Return (x, y) of the center of cell containing provided text 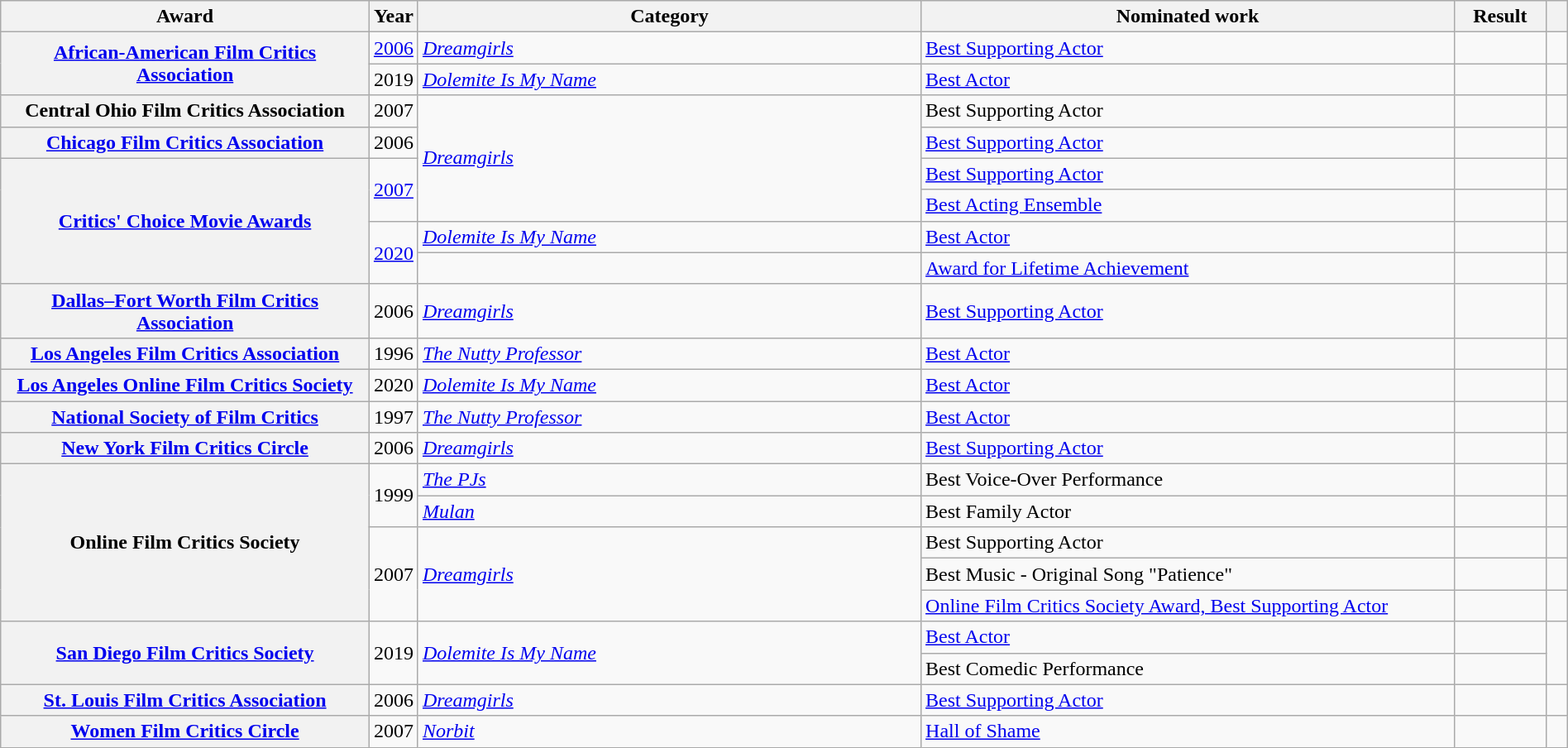
Best Music - Original Song "Patience" (1188, 574)
New York Film Critics Circle (185, 448)
Central Ohio Film Critics Association (185, 111)
Los Angeles Online Film Critics Society (185, 385)
Online Film Critics Society Award, Best Supporting Actor (1188, 606)
Mulan (669, 511)
Award (185, 17)
Best Comedic Performance (1188, 669)
1997 (394, 416)
Best Family Actor (1188, 511)
Result (1500, 17)
Dallas–Fort Worth Film Critics Association (185, 311)
Norbit (669, 731)
Award for Lifetime Achievement (1188, 268)
Los Angeles Film Critics Association (185, 353)
Hall of Shame (1188, 731)
Chicago Film Critics Association (185, 142)
1999 (394, 496)
Best Acting Ensemble (1188, 205)
Category (669, 17)
San Diego Film Critics Society (185, 653)
Women Film Critics Circle (185, 731)
Critics' Choice Movie Awards (185, 221)
Best Voice-Over Performance (1188, 480)
National Society of Film Critics (185, 416)
St. Louis Film Critics Association (185, 700)
Nominated work (1188, 17)
African-American Film Critics Association (185, 64)
The PJs (669, 480)
Year (394, 17)
1996 (394, 353)
Online Film Critics Society (185, 543)
